Find where the given text appears and provide that cell's center as [X, Y] coordinate. 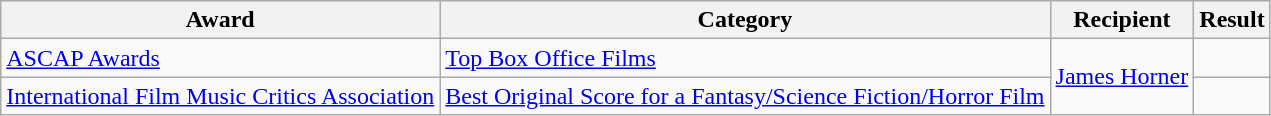
Result [1232, 20]
Top Box Office Films [745, 58]
International Film Music Critics Association [220, 96]
Recipient [1122, 20]
Best Original Score for a Fantasy/Science Fiction/Horror Film [745, 96]
Category [745, 20]
Award [220, 20]
James Horner [1122, 77]
ASCAP Awards [220, 58]
